Determine the (x, y) coordinate at the center of the cell enclosing the given text.  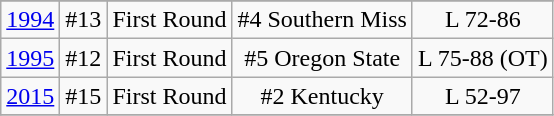
2015 (30, 96)
L 72-86 (482, 20)
1994 (30, 20)
#4 Southern Miss (322, 20)
#2 Kentucky (322, 96)
#13 (84, 20)
1995 (30, 58)
#12 (84, 58)
L 52-97 (482, 96)
#5 Oregon State (322, 58)
L 75-88 (OT) (482, 58)
#15 (84, 96)
